Search for the cell housing the specified text and yield its (X, Y) center coordinate. 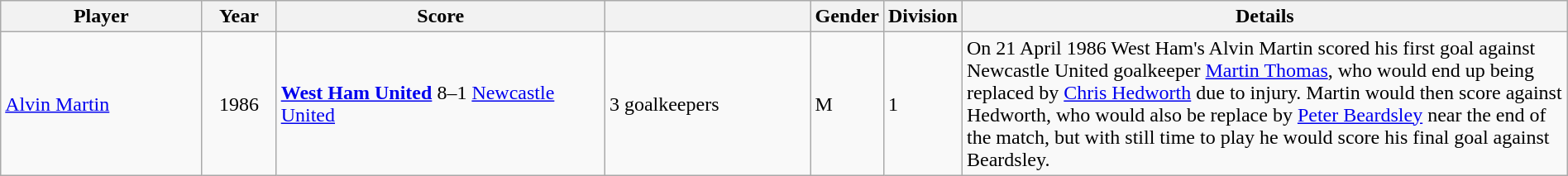
1986 (239, 104)
M (847, 104)
Division (923, 17)
Player (101, 17)
Score (440, 17)
1 (923, 104)
Alvin Martin (101, 104)
Year (239, 17)
Gender (847, 17)
West Ham United 8–1 Newcastle United (440, 104)
Details (1264, 17)
3 goalkeepers (708, 104)
